Pinpoint the cell where the given text exists, returning its (x, y) midpoint coordinate. 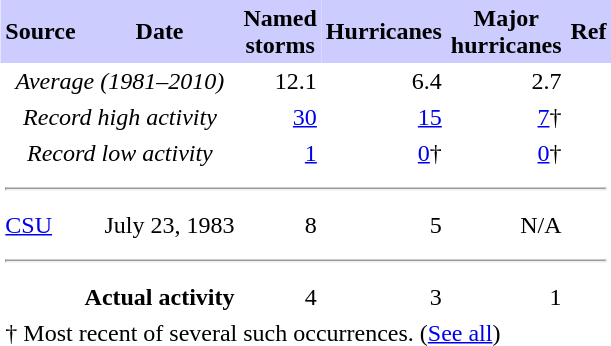
Date (160, 32)
2.7 (506, 81)
3 (384, 297)
Ref (588, 32)
15 (384, 117)
Majorhurricanes (506, 32)
5 (384, 225)
Source (40, 32)
CSU (40, 225)
Actual activity (160, 297)
N/A (506, 225)
4 (280, 297)
Hurricanes (384, 32)
30 (280, 117)
July 23, 1983 (160, 225)
Record low activity (120, 153)
Record high activity (120, 117)
12.1 (280, 81)
Namedstorms (280, 32)
8 (280, 225)
Average (1981–2010) (120, 81)
7† (506, 117)
6.4 (384, 81)
